Determine the [x, y] coordinate at the center of the cell enclosing the given text.  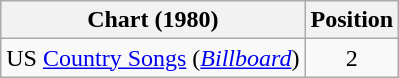
2 [352, 58]
Chart (1980) [153, 20]
US Country Songs (Billboard) [153, 58]
Position [352, 20]
